Locate the cell with the specified text and output its [x, y] center coordinate. 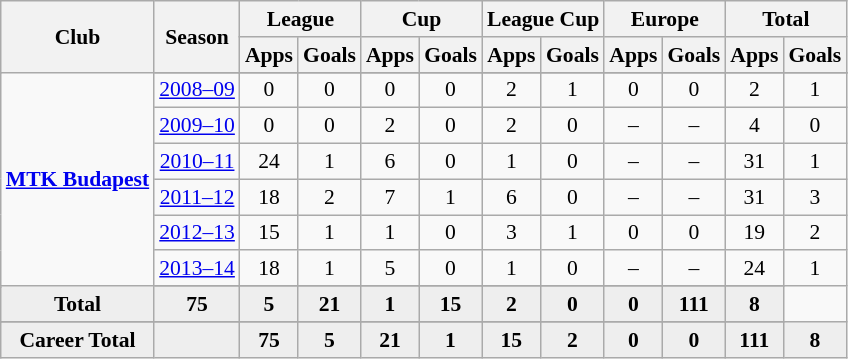
League [300, 19]
Cup [422, 19]
2011–12 [197, 197]
2013–14 [197, 269]
League Cup [543, 19]
2008–09 [197, 90]
2010–11 [197, 162]
Season [197, 36]
MTK Budapest [78, 179]
Career Total [78, 340]
Europe [664, 19]
Club [78, 36]
4 [754, 126]
7 [390, 197]
19 [754, 233]
2012–13 [197, 233]
2009–10 [197, 126]
